Determine the [x, y] coordinate at the center of the cell enclosing the given text.  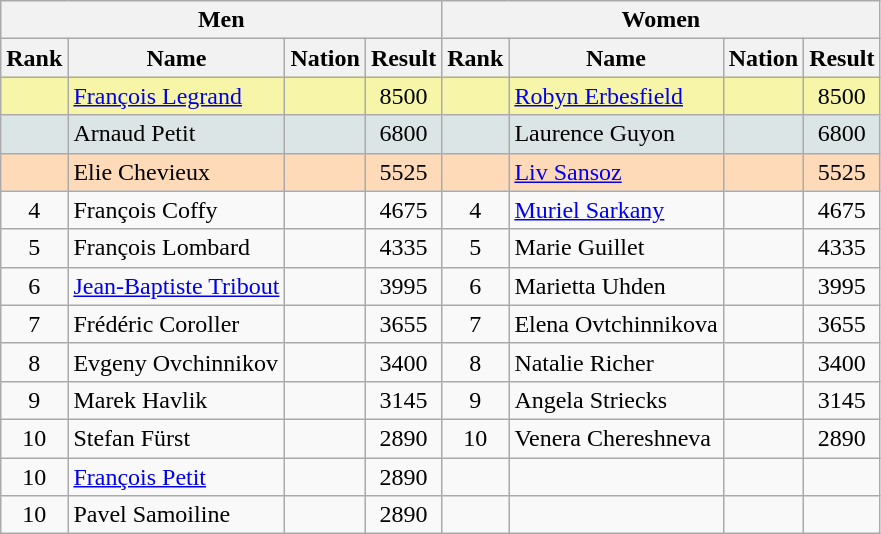
Laurence Guyon [616, 134]
Evgeny Ovchinnikov [176, 362]
Marie Guillet [616, 248]
Elena Ovtchinnikova [616, 324]
Pavel Samoiline [176, 515]
Elie Chevieux [176, 172]
François Legrand [176, 96]
Liv Sansoz [616, 172]
Angela Striecks [616, 400]
Muriel Sarkany [616, 210]
François Coffy [176, 210]
Jean-Baptiste Tribout [176, 286]
Robyn Erbesfield [616, 96]
Marek Havlik [176, 400]
François Lombard [176, 248]
Women [661, 20]
Natalie Richer [616, 362]
Frédéric Coroller [176, 324]
Arnaud Petit [176, 134]
Stefan Fürst [176, 438]
Venera Chereshneva [616, 438]
Men [222, 20]
Marietta Uhden [616, 286]
François Petit [176, 477]
